From the cell containing the given text, extract its center point as [X, Y] coordinate. 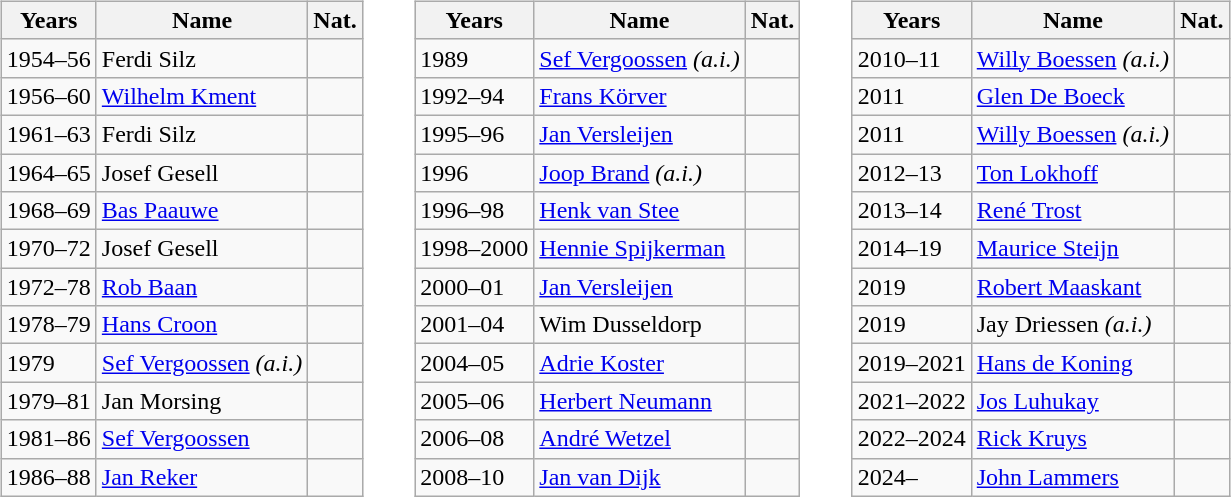
1954–56 [48, 58]
2013–14 [912, 211]
Bas Paauwe [202, 211]
1992–94 [474, 96]
1956–60 [48, 96]
Rob Baan [202, 287]
2014–19 [912, 249]
1998–2000 [474, 249]
2010–11 [912, 58]
Joop Brand (a.i.) [640, 173]
Jan van Dijk [640, 477]
Adrie Koster [640, 363]
Wilhelm Kment [202, 96]
Jay Driessen (a.i.) [1072, 325]
1981–86 [48, 439]
John Lammers [1072, 477]
2001–04 [474, 325]
Wim Dusseldorp [640, 325]
Maurice Steijn [1072, 249]
2024– [912, 477]
Frans Körver [640, 96]
1970–72 [48, 249]
Henk van Stee [640, 211]
Jos Luhukay [1072, 401]
Jan Morsing [202, 401]
1968–69 [48, 211]
René Trost [1072, 211]
2019–2021 [912, 363]
1989 [474, 58]
1964–65 [48, 173]
2008–10 [474, 477]
André Wetzel [640, 439]
1978–79 [48, 325]
2000–01 [474, 287]
Hans Croon [202, 325]
Hennie Spijkerman [640, 249]
1995–96 [474, 134]
Herbert Neumann [640, 401]
Rick Kruys [1072, 439]
Jan Reker [202, 477]
Sef Vergoossen [202, 439]
2004–05 [474, 363]
1996 [474, 173]
2021–2022 [912, 401]
Robert Maaskant [1072, 287]
1979 [48, 363]
2005–06 [474, 401]
2012–13 [912, 173]
1972–78 [48, 287]
2006–08 [474, 439]
2022–2024 [912, 439]
1961–63 [48, 134]
Hans de Koning [1072, 363]
Ton Lokhoff [1072, 173]
1986–88 [48, 477]
Glen De Boeck [1072, 96]
1979–81 [48, 401]
1996–98 [474, 211]
